Provide the [X, Y] coordinate of the cell's center where the given text is located.  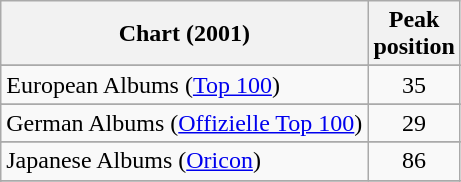
35 [414, 85]
German Albums (Offizielle Top 100) [184, 123]
Chart (2001) [184, 34]
Peakposition [414, 34]
29 [414, 123]
Japanese Albums (Oricon) [184, 161]
86 [414, 161]
European Albums (Top 100) [184, 85]
